Search for the cell housing the specified text and yield its (X, Y) center coordinate. 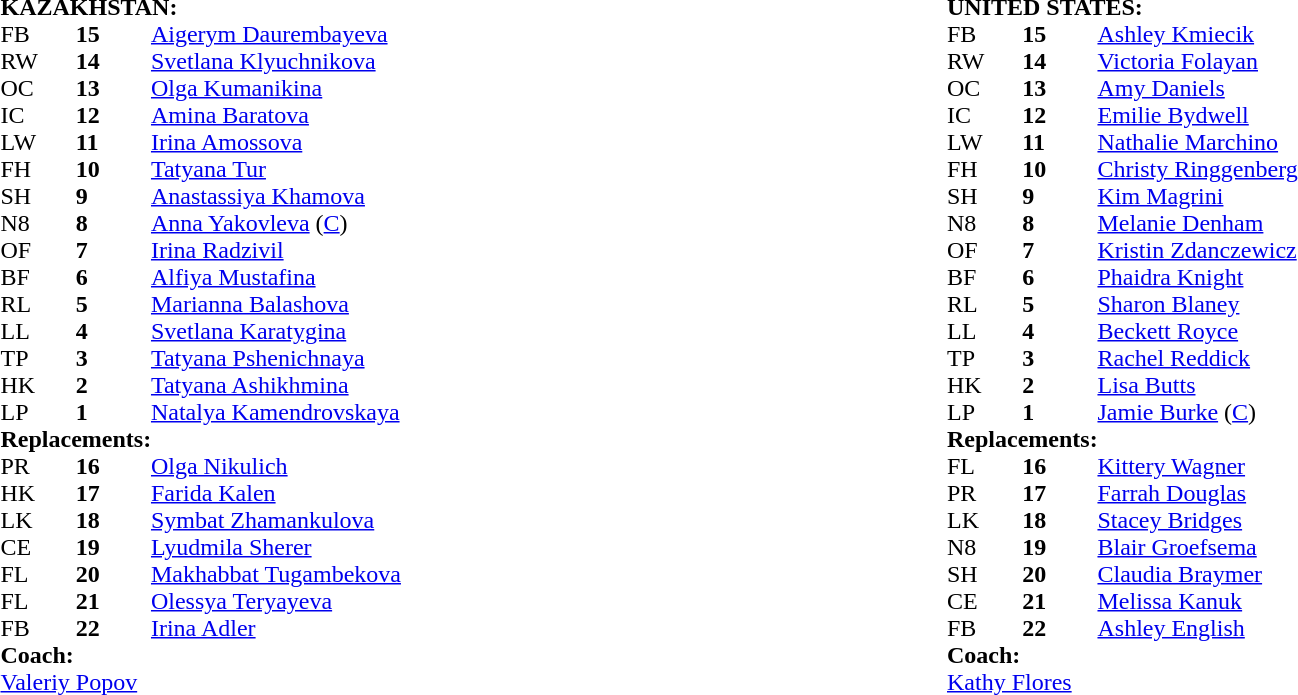
Svetlana Klyuchnikova (348, 62)
Olessya Teryayeva (348, 602)
Valeriy Popov (470, 682)
Olga Kumanikina (348, 88)
Anastassiya Khamova (348, 196)
Olga Nikulich (348, 466)
Replacements: (470, 440)
Tatyana Pshenichnaya (348, 358)
Tatyana Ashikhmina (348, 386)
Coach: (470, 656)
Alfiya Mustafina (348, 278)
Svetlana Karatygina (348, 332)
Farida Kalen (348, 494)
Lyudmila Sherer (348, 548)
Symbat Zhamankulova (348, 520)
Irina Radzivil (348, 250)
Natalya Kamendrovskaya (348, 412)
Makhabbat Tugambekova (348, 574)
Amina Baratova (348, 116)
Irina Amossova (348, 142)
Marianna Balashova (348, 304)
Irina Adler (348, 628)
Aigerym Daurembayeva (348, 34)
Anna Yakovleva (C) (348, 224)
Tatyana Tur (348, 170)
